Provide the (x, y) coordinate of the cell's center where the given text is located.  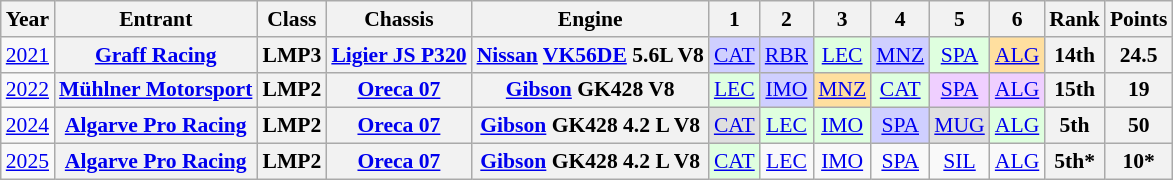
Entrant (156, 19)
4 (900, 19)
2024 (28, 126)
50 (1139, 126)
SIL (960, 162)
2022 (28, 90)
3 (842, 19)
MUG (960, 126)
RBR (786, 55)
5th* (1074, 162)
6 (1017, 19)
19 (1139, 90)
Engine (590, 19)
2 (786, 19)
Year (28, 19)
1 (734, 19)
Ligier JS P320 (398, 55)
Graff Racing (156, 55)
Gibson GK428 V8 (590, 90)
Mühlner Motorsport (156, 90)
2021 (28, 55)
24.5 (1139, 55)
10* (1139, 162)
5th (1074, 126)
Rank (1074, 19)
Nissan VK56DE 5.6L V8 (590, 55)
LMP3 (292, 55)
Chassis (398, 19)
2025 (28, 162)
14th (1074, 55)
Points (1139, 19)
5 (960, 19)
Class (292, 19)
15th (1074, 90)
